Pinpoint the cell where the given text exists, returning its (X, Y) midpoint coordinate. 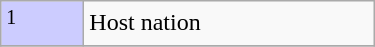
1 (42, 24)
Host nation (229, 24)
